Capture the cell that displays the provided text and extract its [X, Y] central coordinate. 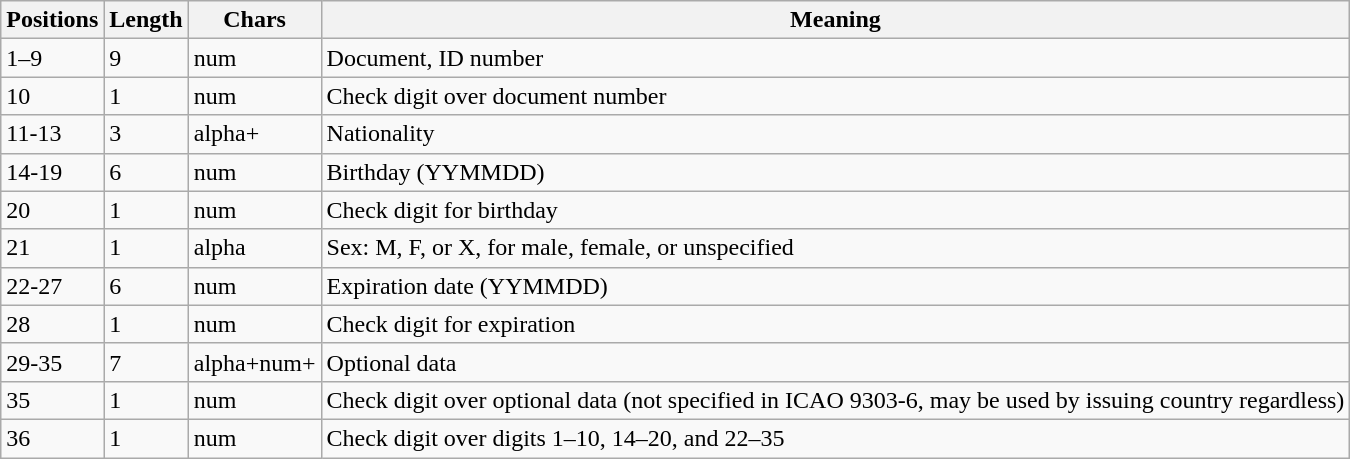
Sex: M, F, or X, for male, female, or unspecified [836, 248]
22-27 [52, 286]
Nationality [836, 134]
20 [52, 210]
Length [146, 20]
9 [146, 58]
Check digit over optional data (not specified in ICAO 9303-6, may be used by issuing country regardless) [836, 400]
35 [52, 400]
Birthday (YYMMDD) [836, 172]
7 [146, 362]
28 [52, 324]
3 [146, 134]
alpha+ [254, 134]
Check digit for birthday [836, 210]
1–9 [52, 58]
Check digit over digits 1–10, 14–20, and 22–35 [836, 438]
alpha [254, 248]
29-35 [52, 362]
Expiration date (YYMMDD) [836, 286]
14-19 [52, 172]
Document, ID number [836, 58]
Check digit over document number [836, 96]
36 [52, 438]
Chars [254, 20]
Positions [52, 20]
Optional data [836, 362]
21 [52, 248]
Meaning [836, 20]
10 [52, 96]
alpha+num+ [254, 362]
Check digit for expiration [836, 324]
11-13 [52, 134]
